From the cell containing the given text, extract its center point as (x, y) coordinate. 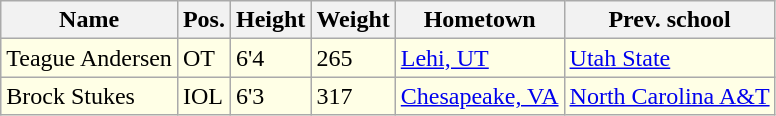
Teague Andersen (90, 58)
Lehi, UT (480, 58)
Utah State (670, 58)
Pos. (204, 20)
Brock Stukes (90, 96)
265 (353, 58)
Name (90, 20)
North Carolina A&T (670, 96)
Chesapeake, VA (480, 96)
Weight (353, 20)
Prev. school (670, 20)
317 (353, 96)
Height (270, 20)
6'4 (270, 58)
IOL (204, 96)
Hometown (480, 20)
6'3 (270, 96)
OT (204, 58)
